Return (X, Y) of the center of cell containing provided text 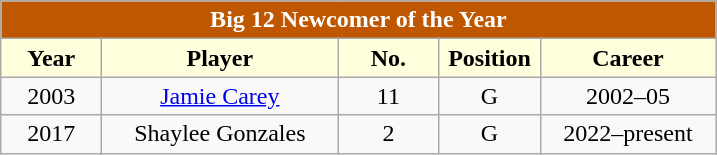
2017 (52, 134)
Big 12 Newcomer of the Year (358, 20)
2003 (52, 96)
Player (220, 58)
Jamie Carey (220, 96)
Year (52, 58)
No. (388, 58)
Position (490, 58)
2 (388, 134)
2022–present (628, 134)
Shaylee Gonzales (220, 134)
2002–05 (628, 96)
Career (628, 58)
11 (388, 96)
